Search for the cell housing the specified text and yield its (x, y) center coordinate. 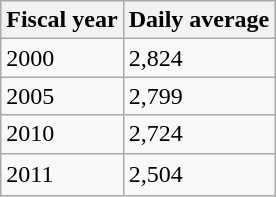
2,724 (199, 134)
2010 (62, 134)
2,824 (199, 58)
Daily average (199, 20)
2,504 (199, 174)
Fiscal year (62, 20)
2005 (62, 96)
2000 (62, 58)
2,799 (199, 96)
2011 (62, 174)
